Identify which cell holds the provided text, then report its (X, Y) central coordinate. 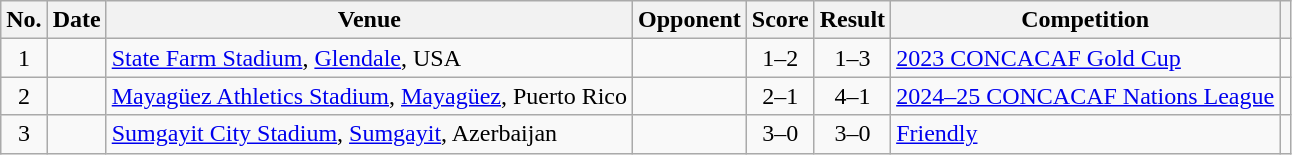
Friendly (1086, 134)
Opponent (690, 20)
Result (852, 20)
1–2 (780, 58)
Venue (369, 20)
3 (24, 134)
Date (76, 20)
2–1 (780, 96)
4–1 (852, 96)
No. (24, 20)
Sumgayit City Stadium, Sumgayit, Azerbaijan (369, 134)
2024–25 CONCACAF Nations League (1086, 96)
2 (24, 96)
Competition (1086, 20)
1–3 (852, 58)
Score (780, 20)
State Farm Stadium, Glendale, USA (369, 58)
1 (24, 58)
2023 CONCACAF Gold Cup (1086, 58)
Mayagüez Athletics Stadium, Mayagüez, Puerto Rico (369, 96)
